Return [X, Y] of the center of cell containing provided text 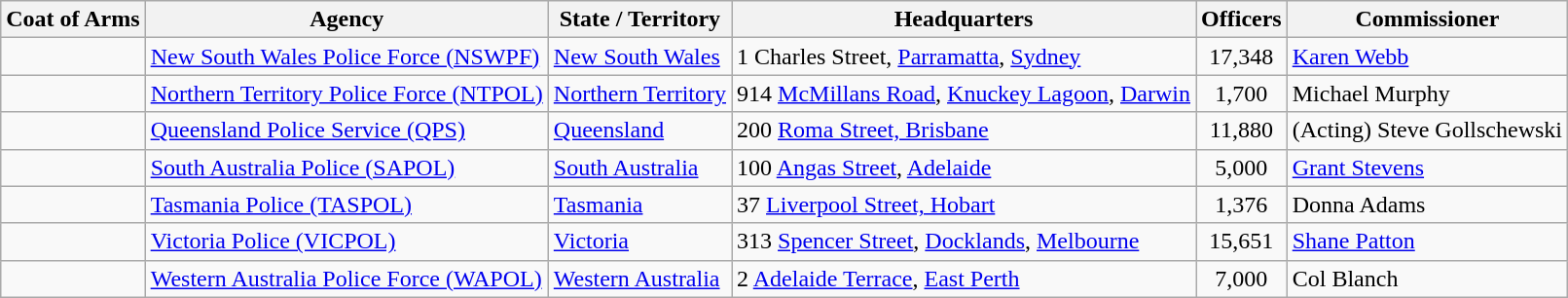
Michael Murphy [1427, 93]
Coat of Arms [73, 19]
1,376 [1242, 205]
1,700 [1242, 93]
Queensland [639, 130]
(Acting) Steve Gollschewski [1427, 130]
Commissioner [1427, 19]
5,000 [1242, 168]
Grant Stevens [1427, 168]
Headquarters [964, 19]
37 Liverpool Street, Hobart [964, 205]
State / Territory [639, 19]
Victoria [639, 242]
New South Wales [639, 56]
7,000 [1242, 279]
Tasmania [639, 205]
Donna Adams [1427, 205]
100 Angas Street, Adelaide [964, 168]
New South Wales Police Force (NSWPF) [346, 56]
Victoria Police (VICPOL) [346, 242]
Western Australia [639, 279]
914 McMillans Road, Knuckey Lagoon, Darwin [964, 93]
Karen Webb [1427, 56]
313 Spencer Street, Docklands, Melbourne [964, 242]
Officers [1242, 19]
2 Adelaide Terrace, East Perth [964, 279]
Western Australia Police Force (WAPOL) [346, 279]
15,651 [1242, 242]
South Australia Police (SAPOL) [346, 168]
1 Charles Street, Parramatta, Sydney [964, 56]
Northern Territory Police Force (NTPOL) [346, 93]
Queensland Police Service (QPS) [346, 130]
Northern Territory [639, 93]
Col Blanch [1427, 279]
200 Roma Street, Brisbane [964, 130]
Tasmania Police (TASPOL) [346, 205]
Agency [346, 19]
11,880 [1242, 130]
Shane Patton [1427, 242]
17,348 [1242, 56]
South Australia [639, 168]
